Provide the (X, Y) coordinate of the cell's center where the given text is located.  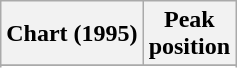
Chart (1995) (72, 34)
Peakposition (189, 34)
